Find where the given text appears and provide that cell's center as (x, y) coordinate. 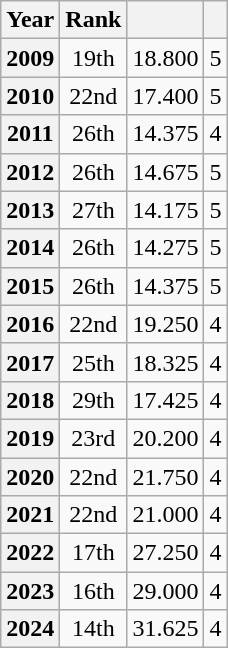
2023 (30, 591)
14th (94, 629)
25th (94, 362)
29th (94, 400)
17.400 (166, 96)
16th (94, 591)
18.800 (166, 58)
2024 (30, 629)
2015 (30, 286)
17th (94, 553)
21.750 (166, 477)
21.000 (166, 515)
18.325 (166, 362)
23rd (94, 438)
2011 (30, 134)
14.275 (166, 248)
17.425 (166, 400)
2017 (30, 362)
27th (94, 210)
Rank (94, 20)
2009 (30, 58)
2019 (30, 438)
2013 (30, 210)
2012 (30, 172)
19.250 (166, 324)
Year (30, 20)
27.250 (166, 553)
2014 (30, 248)
2022 (30, 553)
31.625 (166, 629)
29.000 (166, 591)
20.200 (166, 438)
2018 (30, 400)
2016 (30, 324)
2010 (30, 96)
2021 (30, 515)
19th (94, 58)
14.175 (166, 210)
2020 (30, 477)
14.675 (166, 172)
